Pinpoint the cell where the given text exists, returning its (X, Y) midpoint coordinate. 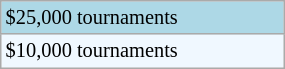
$25,000 tournaments (142, 17)
$10,000 tournaments (142, 51)
